Identify which cell holds the provided text, then report its [x, y] central coordinate. 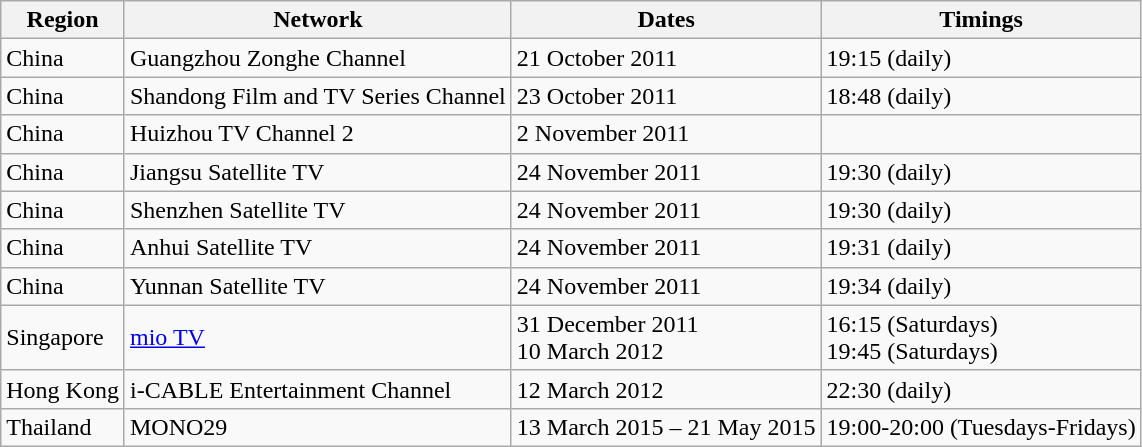
19:15 (daily) [981, 58]
21 October 2011 [666, 58]
19:34 (daily) [981, 286]
13 March 2015 – 21 May 2015 [666, 427]
18:48 (daily) [981, 96]
Thailand [63, 427]
Anhui Satellite TV [318, 248]
Network [318, 20]
Region [63, 20]
Guangzhou Zonghe Channel [318, 58]
mio TV [318, 338]
Jiangsu Satellite TV [318, 172]
Shenzhen Satellite TV [318, 210]
19:31 (daily) [981, 248]
Huizhou TV Channel 2 [318, 134]
19:00-20:00 (Tuesdays-Fridays) [981, 427]
Shandong Film and TV Series Channel [318, 96]
23 October 2011 [666, 96]
MONO29 [318, 427]
Yunnan Satellite TV [318, 286]
31 December 201110 March 2012 [666, 338]
Timings [981, 20]
i-CABLE Entertainment Channel [318, 389]
Singapore [63, 338]
12 March 2012 [666, 389]
Dates [666, 20]
Hong Kong [63, 389]
22:30 (daily) [981, 389]
16:15 (Saturdays)19:45 (Saturdays) [981, 338]
2 November 2011 [666, 134]
